Detect which cell encompasses the target text, then output its [X, Y] center coordinate. 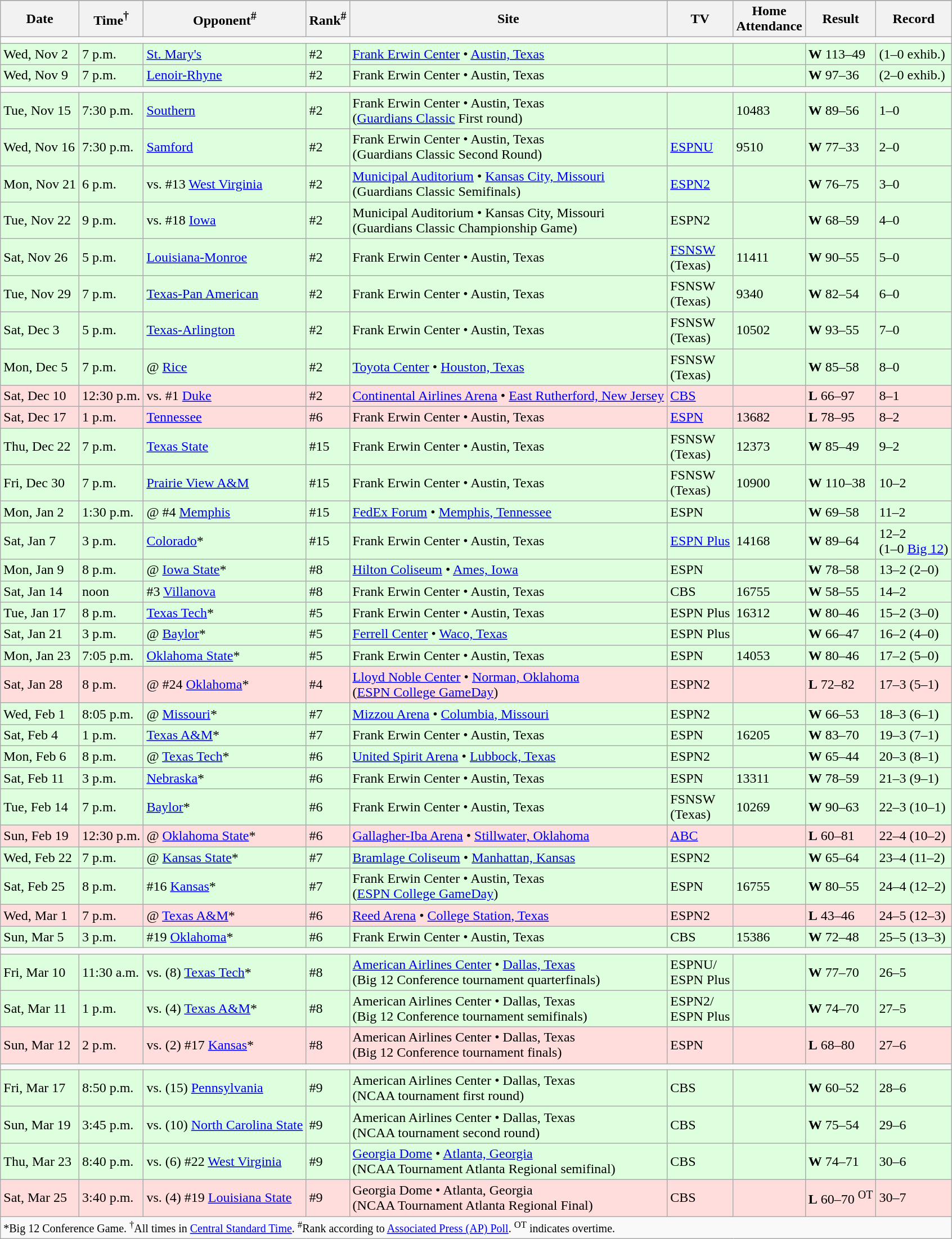
10269 [769, 807]
L 43–46 [841, 915]
7:05 p.m. [111, 656]
22–3 (10–1) [914, 807]
1:30 p.m. [111, 512]
St. Mary's [225, 54]
@ Baylor* [225, 634]
24–5 (12–3) [914, 915]
Sat, Dec 3 [40, 330]
@ Iowa State* [225, 570]
W 83–70 [841, 735]
Thu, Dec 22 [40, 447]
Baylor* [225, 807]
Samford [225, 147]
Lenoir-Rhyne [225, 75]
W 65–44 [841, 756]
11–2 [914, 512]
vs. (2) #17 Kansas* [225, 1045]
W 69–58 [841, 512]
@ Texas Tech* [225, 756]
L 60–70 OT [841, 1197]
W 89–56 [841, 110]
9 p.m. [111, 221]
13682 [769, 418]
2 p.m. [111, 1045]
16312 [769, 613]
Sat, Feb 4 [40, 735]
W 76–75 [841, 183]
10483 [769, 110]
16–2 (4–0) [914, 634]
Prairie View A&M [225, 483]
American Airlines Center • Dallas, Texas(NCAA tournament first round) [509, 1088]
Ferrell Center • Waco, Texas [509, 634]
Texas Tech* [225, 613]
Mon, Dec 5 [40, 367]
Bramlage Coliseum • Manhattan, Kansas [509, 858]
Sun, Mar 12 [40, 1045]
L 60–81 [841, 836]
Tue, Feb 14 [40, 807]
W 78–58 [841, 570]
@ #24 Oklahoma* [225, 684]
21–3 (9–1) [914, 778]
17–3 (5–1) [914, 684]
12–2(1–0 Big 12) [914, 541]
27–5 [914, 1008]
Time† [111, 19]
vs. (4) #19 Louisiana State [225, 1197]
American Airlines Center • Dallas, Texas(Big 12 Conference tournament quarterfinals) [509, 972]
@ Kansas State* [225, 858]
Colorado* [225, 541]
3:45 p.m. [111, 1124]
W 74–70 [841, 1008]
W 66–47 [841, 634]
#16 Kansas* [225, 887]
Sun, Mar 19 [40, 1124]
1–0 [914, 110]
Sat, Nov 26 [40, 257]
Oklahoma State* [225, 656]
Sun, Feb 19 [40, 836]
@ Rice [225, 367]
Municipal Auditorium • Kansas City, Missouri(Guardians Classic Semifinals) [509, 183]
25–5 (13–3) [914, 937]
W 74–71 [841, 1161]
8:50 p.m. [111, 1088]
23–4 (11–2) [914, 858]
Sat, Mar 11 [40, 1008]
24–4 (12–2) [914, 887]
10900 [769, 483]
@ #4 Memphis [225, 512]
W 80–55 [841, 887]
Sat, Jan 21 [40, 634]
Continental Airlines Arena • East Rutherford, New Jersey [509, 396]
W 85–58 [841, 367]
Wed, Feb 1 [40, 713]
28–6 [914, 1088]
Wed, Nov 9 [40, 75]
14168 [769, 541]
3–0 [914, 183]
ESPNU [700, 147]
HomeAttendance [769, 19]
W 58–55 [841, 591]
Texas State [225, 447]
W 90–63 [841, 807]
Thu, Mar 23 [40, 1161]
14053 [769, 656]
W 85–49 [841, 447]
Texas-Pan American [225, 294]
5–0 [914, 257]
Toyota Center • Houston, Texas [509, 367]
#3 Villanova [225, 591]
13311 [769, 778]
Mon, Jan 23 [40, 656]
13–2 (2–0) [914, 570]
Wed, Feb 22 [40, 858]
Mon, Jan 2 [40, 512]
26–5 [914, 972]
#4 [327, 684]
Southern [225, 110]
Sat, Dec 17 [40, 418]
Lloyd Noble Center • Norman, Oklahoma(ESPN College GameDay) [509, 684]
14–2 [914, 591]
12373 [769, 447]
Gallagher-Iba Arena • Stillwater, Oklahoma [509, 836]
Reed Arena • College Station, Texas [509, 915]
W 93–55 [841, 330]
W 65–64 [841, 858]
9–2 [914, 447]
Date [40, 19]
7–0 [914, 330]
W 72–48 [841, 937]
Frank Erwin Center • Austin, Texas(Guardians Classic First round) [509, 110]
Result [841, 19]
6–0 [914, 294]
19–3 (7–1) [914, 735]
TV [700, 19]
vs. (10) North Carolina State [225, 1124]
W 75–54 [841, 1124]
Georgia Dome • Atlanta, Georgia(NCAA Tournament Atlanta Regional Final) [509, 1197]
W 90–55 [841, 257]
Sat, Jan 7 [40, 541]
Texas A&M* [225, 735]
29–6 [914, 1124]
Wed, Nov 2 [40, 54]
Frank Erwin Center • Austin, Texas(Guardians Classic Second Round) [509, 147]
W 110–38 [841, 483]
22–4 (10–2) [914, 836]
ESPNU/ESPN Plus [700, 972]
W 77–33 [841, 147]
Georgia Dome • Atlanta, Georgia(NCAA Tournament Atlanta Regional semifinal) [509, 1161]
6 p.m. [111, 183]
vs. #13 West Virginia [225, 183]
vs. #18 Iowa [225, 221]
15386 [769, 937]
Sat, Dec 10 [40, 396]
8–1 [914, 396]
@ Missouri* [225, 713]
W 113–49 [841, 54]
Fri, Dec 30 [40, 483]
vs. (15) Pennsylvania [225, 1088]
W 68–59 [841, 221]
vs. (4) Texas A&M* [225, 1008]
Nebraska* [225, 778]
@ Texas A&M* [225, 915]
L 72–82 [841, 684]
vs. (8) Texas Tech* [225, 972]
Wed, Mar 1 [40, 915]
30–6 [914, 1161]
Rank# [327, 19]
Record [914, 19]
W 60–52 [841, 1088]
Texas-Arlington [225, 330]
9510 [769, 147]
W 97–36 [841, 75]
Tue, Nov 29 [40, 294]
Sat, Mar 25 [40, 1197]
10–2 [914, 483]
American Airlines Center • Dallas, Texas(Big 12 Conference tournament finals) [509, 1045]
20–3 (8–1) [914, 756]
L 66–97 [841, 396]
30–7 [914, 1197]
Tue, Nov 15 [40, 110]
27–6 [914, 1045]
ABC [700, 836]
Municipal Auditorium • Kansas City, Missouri(Guardians Classic Championship Game) [509, 221]
Tue, Nov 22 [40, 221]
(2–0 exhib.) [914, 75]
8:05 p.m. [111, 713]
Mizzou Arena • Columbia, Missouri [509, 713]
vs. (6) #22 West Virginia [225, 1161]
noon [111, 591]
15–2 (3–0) [914, 613]
L 78–95 [841, 418]
United Spirit Arena • Lubbock, Texas [509, 756]
*Big 12 Conference Game. †All times in Central Standard Time. #Rank according to Associated Press (AP) Poll. OT indicates overtime. [476, 1228]
18–3 (6–1) [914, 713]
8–2 [914, 418]
Mon, Feb 6 [40, 756]
11:30 a.m. [111, 972]
Sun, Mar 5 [40, 937]
Wed, Nov 16 [40, 147]
16205 [769, 735]
vs. #1 Duke [225, 396]
2–0 [914, 147]
Sat, Jan 14 [40, 591]
W 77–70 [841, 972]
(1–0 exhib.) [914, 54]
4–0 [914, 221]
W 82–54 [841, 294]
Mon, Nov 21 [40, 183]
9340 [769, 294]
Sat, Jan 28 [40, 684]
11411 [769, 257]
American Airlines Center • Dallas, Texas(Big 12 Conference tournament semifinals) [509, 1008]
Frank Erwin Center • Austin, Texas(ESPN College GameDay) [509, 887]
Tue, Jan 17 [40, 613]
8:40 p.m. [111, 1161]
ESPN2/ESPN Plus [700, 1008]
Fri, Mar 17 [40, 1088]
10502 [769, 330]
8–0 [914, 367]
17–2 (5–0) [914, 656]
Louisiana-Monroe [225, 257]
Opponent# [225, 19]
@ Oklahoma State* [225, 836]
Hilton Coliseum • Ames, Iowa [509, 570]
3:40 p.m. [111, 1197]
L 68–80 [841, 1045]
Sat, Feb 25 [40, 887]
W 78–59 [841, 778]
#19 Oklahoma* [225, 937]
FedEx Forum • Memphis, Tennessee [509, 512]
American Airlines Center • Dallas, Texas(NCAA tournament second round) [509, 1124]
Fri, Mar 10 [40, 972]
Site [509, 19]
Sat, Feb 11 [40, 778]
W 89–64 [841, 541]
W 66–53 [841, 713]
Tennessee [225, 418]
Mon, Jan 9 [40, 570]
